Provide the (x, y) coordinate of the cell's center where the given text is located.  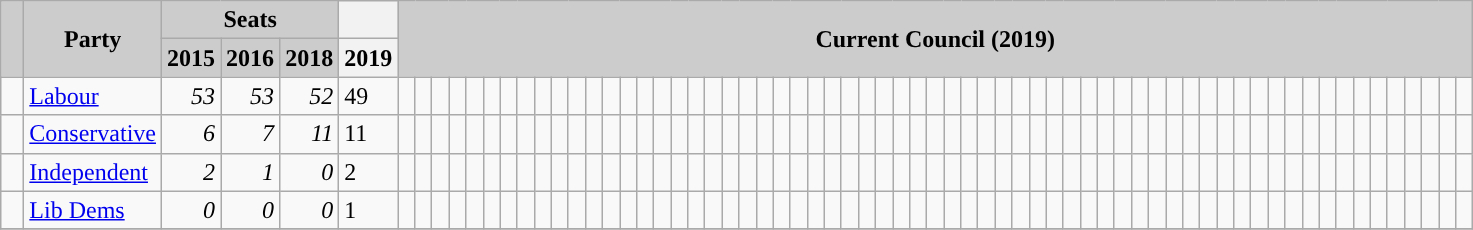
Current Council (2019) (936, 39)
Seats (250, 20)
Lib Dems (93, 210)
6 (192, 134)
2018 (310, 58)
Independent (93, 172)
52 (310, 96)
2016 (250, 58)
2019 (368, 58)
Conservative (93, 134)
7 (250, 134)
Party (93, 39)
2015 (192, 58)
49 (368, 96)
Labour (93, 96)
